For the text-containing cell, return its midpoint in [x, y] coordinate format. 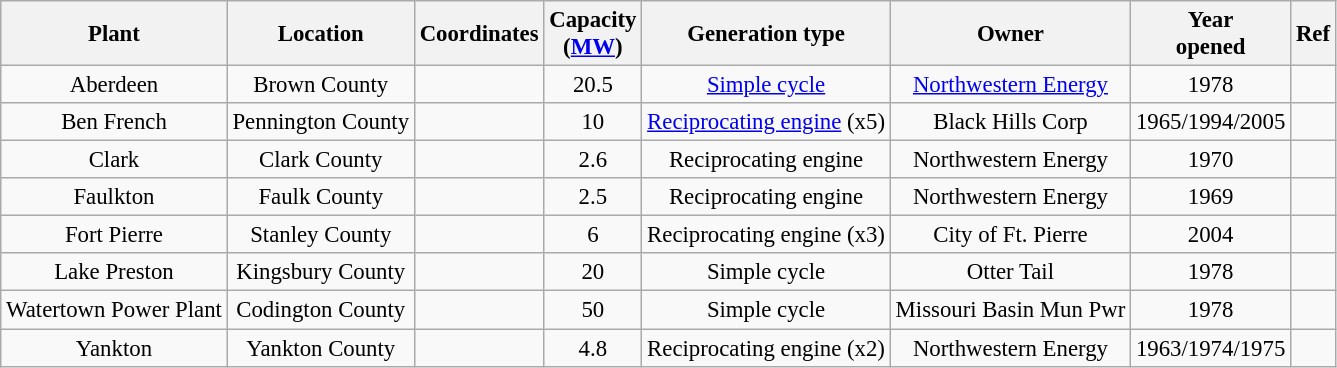
Otter Tail [1010, 273]
Stanley County [320, 235]
Generation type [766, 34]
10 [593, 122]
City of Ft. Pierre [1010, 235]
Black Hills Corp [1010, 122]
Lake Preston [114, 273]
2.6 [593, 160]
1969 [1211, 197]
Ref [1314, 34]
Faulkton [114, 197]
Capacity(MW) [593, 34]
Reciprocating engine (x5) [766, 122]
1965/1994/2005 [1211, 122]
Clark [114, 160]
Codington County [320, 310]
Coordinates [479, 34]
4.8 [593, 348]
50 [593, 310]
Ben French [114, 122]
2.5 [593, 197]
Faulk County [320, 197]
Plant [114, 34]
Kingsbury County [320, 273]
Watertown Power Plant [114, 310]
Yankton [114, 348]
1970 [1211, 160]
Yankton County [320, 348]
Yearopened [1211, 34]
20 [593, 273]
Fort Pierre [114, 235]
20.5 [593, 85]
6 [593, 235]
Pennington County [320, 122]
Missouri Basin Mun Pwr [1010, 310]
Reciprocating engine (x2) [766, 348]
Location [320, 34]
1963/1974/1975 [1211, 348]
Owner [1010, 34]
Aberdeen [114, 85]
Reciprocating engine (x3) [766, 235]
Brown County [320, 85]
2004 [1211, 235]
Clark County [320, 160]
